Determine the [X, Y] coordinate at the center of the cell enclosing the given text.  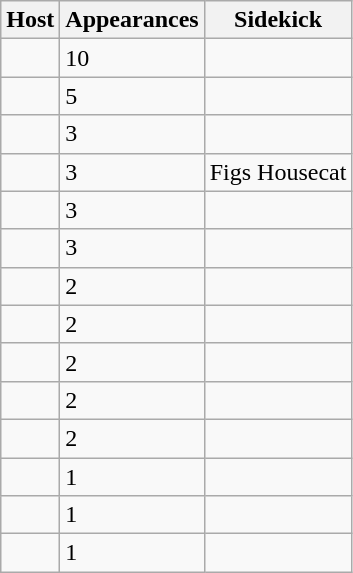
Host [30, 20]
Sidekick [278, 20]
Figs Housecat [278, 172]
Appearances [132, 20]
5 [132, 96]
10 [132, 58]
